Pinpoint the cell where the given text exists, returning its [X, Y] midpoint coordinate. 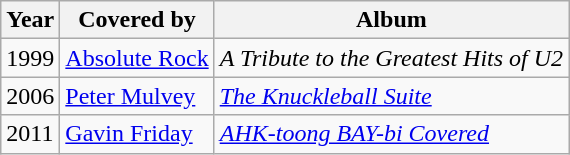
Album [391, 20]
Gavin Friday [137, 134]
The Knuckleball Suite [391, 96]
Peter Mulvey [137, 96]
2006 [30, 96]
2011 [30, 134]
Covered by [137, 20]
AHK-toong BAY-bi Covered [391, 134]
1999 [30, 58]
Absolute Rock [137, 58]
A Tribute to the Greatest Hits of U2 [391, 58]
Year [30, 20]
